Scan for the cell matching the given text and deliver its [X, Y] coordinate at center. 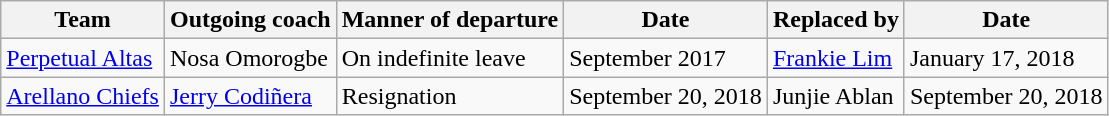
Manner of departure [450, 20]
Arellano Chiefs [83, 96]
January 17, 2018 [1006, 58]
September 2017 [666, 58]
Perpetual Altas [83, 58]
Frankie Lim [836, 58]
Outgoing coach [250, 20]
Junjie Ablan [836, 96]
Team [83, 20]
Nosa Omorogbe [250, 58]
Replaced by [836, 20]
Jerry Codiñera [250, 96]
On indefinite leave [450, 58]
Resignation [450, 96]
